Search for the cell housing the specified text and yield its (X, Y) center coordinate. 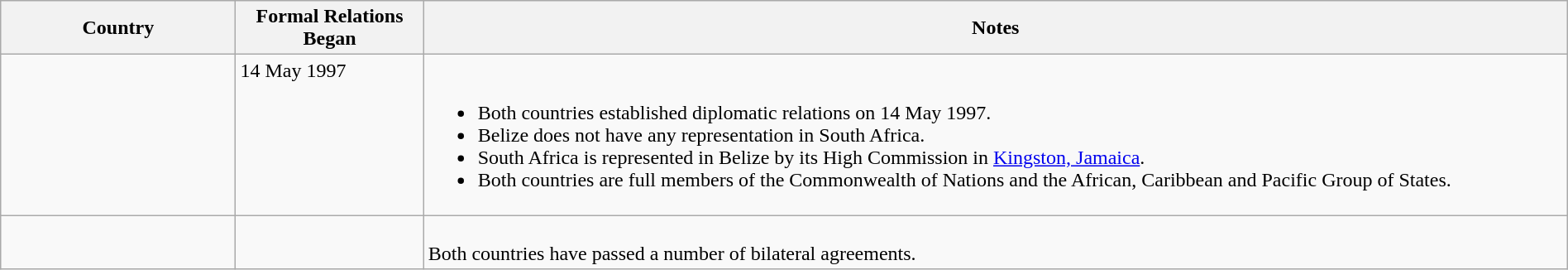
Both countries have passed a number of bilateral agreements. (996, 242)
14 May 1997 (329, 135)
Notes (996, 28)
Formal Relations Began (329, 28)
Country (118, 28)
